Find where the given text appears and provide that cell's center as (X, Y) coordinate. 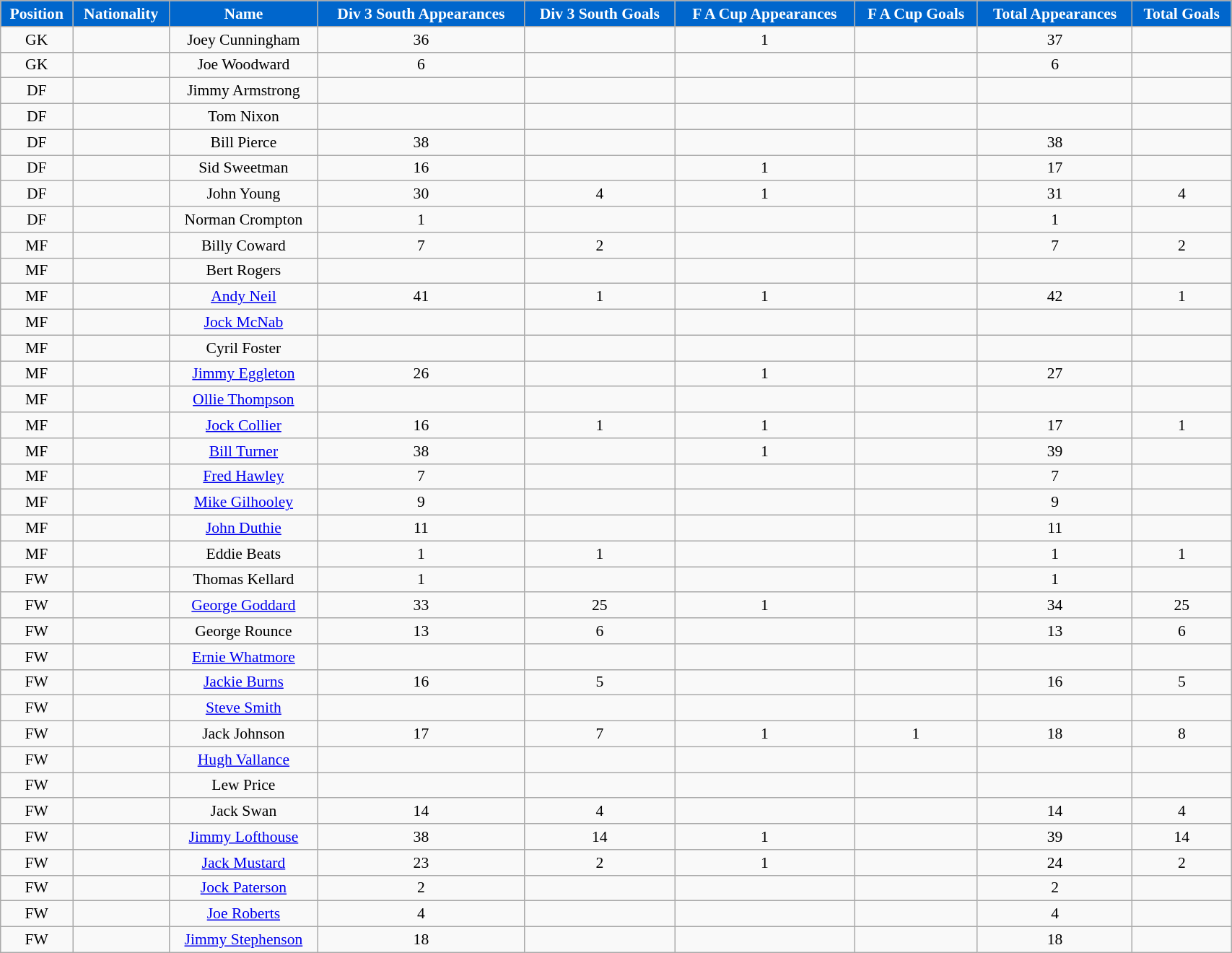
John Young (244, 194)
Total Appearances (1055, 14)
31 (1055, 194)
23 (421, 863)
Billy Coward (244, 245)
Jack Johnson (244, 734)
George Rounce (244, 631)
Ollie Thompson (244, 400)
Fred Hawley (244, 476)
George Goddard (244, 606)
Jimmy Eggleton (244, 374)
Bill Pierce (244, 142)
Norman Crompton (244, 219)
Bill Turner (244, 451)
Total Goals (1182, 14)
F A Cup Goals (917, 14)
John Duthie (244, 528)
33 (421, 606)
Position (37, 14)
Nationality (121, 14)
Jock Paterson (244, 888)
Jock Collier (244, 425)
Jack Mustard (244, 863)
37 (1055, 40)
Cyril Foster (244, 348)
Steve Smith (244, 708)
Bert Rogers (244, 271)
42 (1055, 297)
Andy Neil (244, 297)
8 (1182, 734)
Joey Cunningham (244, 40)
Div 3 South Goals (600, 14)
34 (1055, 606)
27 (1055, 374)
Mike Gilhooley (244, 502)
F A Cup Appearances (765, 14)
Lew Price (244, 786)
Hugh Vallance (244, 760)
Jackie Burns (244, 682)
Tom Nixon (244, 117)
Ernie Whatmore (244, 657)
36 (421, 40)
Div 3 South Appearances (421, 14)
Jimmy Lofthouse (244, 837)
Jack Swan (244, 811)
Jimmy Stephenson (244, 940)
24 (1055, 863)
Eddie Beats (244, 554)
Jimmy Armstrong (244, 91)
Name (244, 14)
30 (421, 194)
Joe Roberts (244, 914)
Joe Woodward (244, 65)
26 (421, 374)
41 (421, 297)
Sid Sweetman (244, 168)
Thomas Kellard (244, 580)
Jock McNab (244, 323)
